For the text-containing cell, return its midpoint in (x, y) coordinate format. 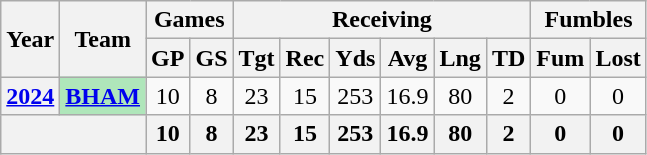
GS (212, 58)
Tgt (256, 58)
2024 (30, 96)
Yds (356, 58)
Avg (408, 58)
Games (190, 20)
Team (103, 39)
Fum (560, 58)
BHAM (103, 96)
Fumbles (588, 20)
Rec (305, 58)
Year (30, 39)
TD (508, 58)
Lng (460, 58)
Lost (618, 58)
GP (168, 58)
Receiving (382, 20)
